Scan for the cell matching the given text and deliver its (X, Y) coordinate at center. 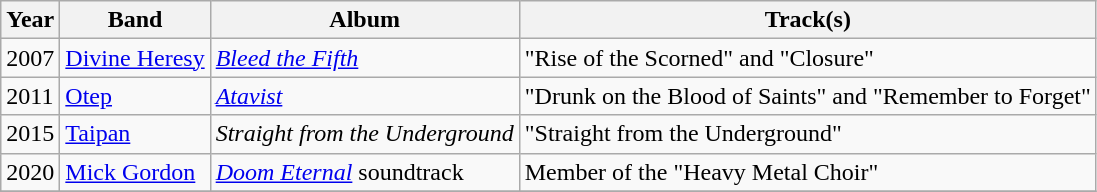
Mick Gordon (135, 172)
Taipan (135, 134)
"Drunk on the Blood of Saints" and "Remember to Forget" (808, 96)
"Straight from the Underground" (808, 134)
Bleed the Fifth (364, 58)
Divine Heresy (135, 58)
2007 (30, 58)
Atavist (364, 96)
Band (135, 20)
2020 (30, 172)
Year (30, 20)
2011 (30, 96)
Album (364, 20)
2015 (30, 134)
Otep (135, 96)
Member of the "Heavy Metal Choir" (808, 172)
"Rise of the Scorned" and "Closure" (808, 58)
Doom Eternal soundtrack (364, 172)
Straight from the Underground (364, 134)
Track(s) (808, 20)
